From the cell containing the given text, extract its center point as [X, Y] coordinate. 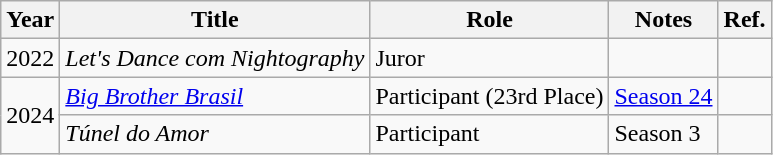
Ref. [744, 20]
Role [490, 20]
Big Brother Brasil [215, 96]
Juror [490, 58]
Title [215, 20]
2022 [30, 58]
Let's Dance com Nightography [215, 58]
2024 [30, 115]
Participant [490, 134]
Season 24 [664, 96]
Túnel do Amor [215, 134]
Participant (23rd Place) [490, 96]
Season 3 [664, 134]
Notes [664, 20]
Year [30, 20]
